Output the [X, Y] coordinate of the center of the cell containing the given text.  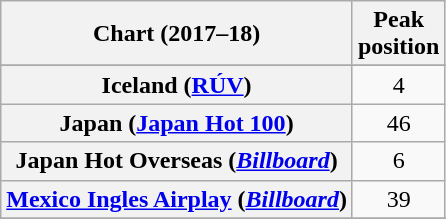
46 [398, 123]
Iceland (RÚV) [177, 85]
Japan (Japan Hot 100) [177, 123]
Japan Hot Overseas (Billboard) [177, 161]
39 [398, 199]
Mexico Ingles Airplay (Billboard) [177, 199]
6 [398, 161]
Peakposition [398, 34]
4 [398, 85]
Chart (2017–18) [177, 34]
